Determine the (x, y) coordinate at the center of the cell enclosing the given text.  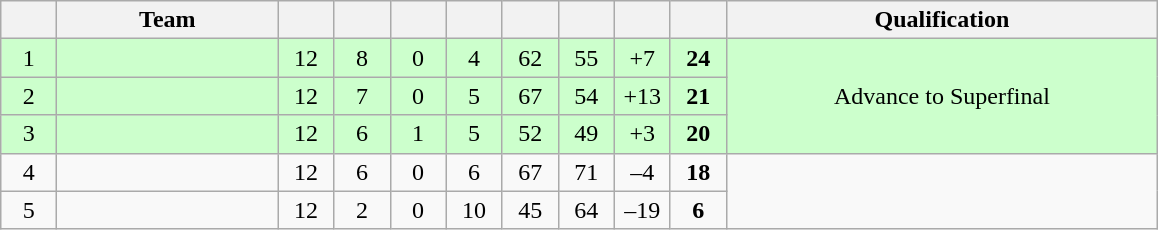
49 (586, 134)
52 (530, 134)
+7 (642, 58)
55 (586, 58)
24 (698, 58)
10 (474, 210)
Team (168, 20)
62 (530, 58)
7 (362, 96)
18 (698, 172)
–4 (642, 172)
21 (698, 96)
54 (586, 96)
–19 (642, 210)
45 (530, 210)
Advance to Superfinal (942, 96)
+13 (642, 96)
3 (29, 134)
+3 (642, 134)
20 (698, 134)
71 (586, 172)
Qualification (942, 20)
8 (362, 58)
64 (586, 210)
